Extract the [x, y] coordinate from the center of the cell holding the provided text.  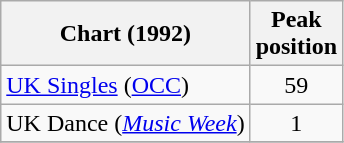
Chart (1992) [126, 34]
UK Dance (Music Week) [126, 123]
1 [296, 123]
Peakposition [296, 34]
UK Singles (OCC) [126, 85]
59 [296, 85]
